From the cell containing the given text, extract its center point as (x, y) coordinate. 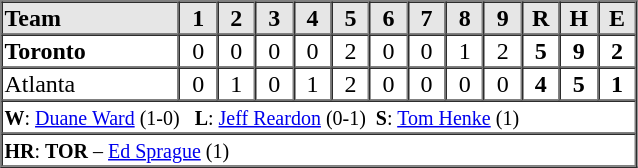
E (617, 18)
Toronto (91, 50)
H (579, 18)
3 (274, 18)
7 (427, 18)
W: Duane Ward (1-0) L: Jeff Reardon (0-1) S: Tom Henke (1) (319, 116)
Atlanta (91, 84)
8 (465, 18)
HR: TOR – Ed Sprague (1) (319, 150)
6 (388, 18)
Team (91, 18)
R (541, 18)
